Extract the [x, y] coordinate from the center of the cell holding the provided text.  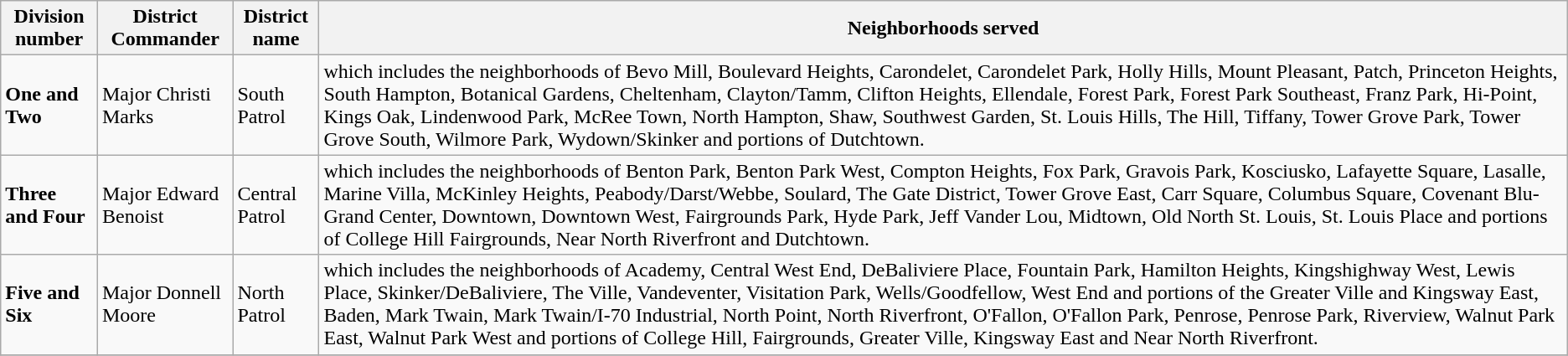
District name [276, 28]
Major Christi Marks [164, 106]
District Commander [164, 28]
Central Patrol [276, 204]
One and Two [49, 106]
Major Donnell Moore [164, 305]
South Patrol [276, 106]
Three and Four [49, 204]
Major Edward Benoist [164, 204]
Neighborhoods served [943, 28]
North Patrol [276, 305]
Division number [49, 28]
Five and Six [49, 305]
